Capture the cell that displays the provided text and extract its [x, y] central coordinate. 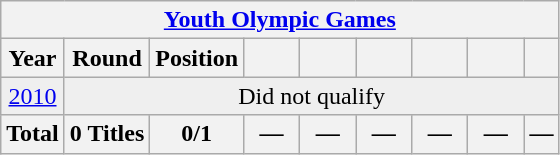
Youth Olympic Games [280, 20]
2010 [33, 96]
Total [33, 134]
0/1 [197, 134]
Did not qualify [312, 96]
Position [197, 58]
Year [33, 58]
Round [107, 58]
0 Titles [107, 134]
